Detect which cell encompasses the target text, then output its [X, Y] center coordinate. 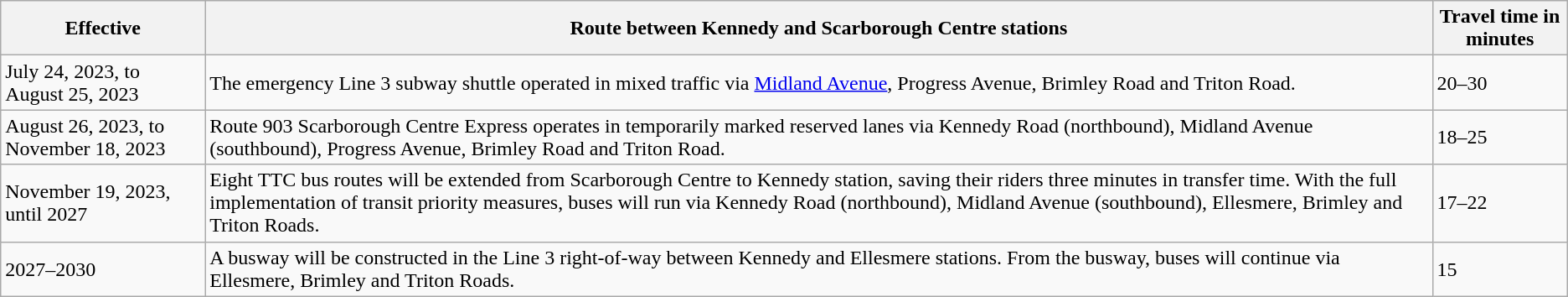
17–22 [1499, 203]
The emergency Line 3 subway shuttle operated in mixed traffic via Midland Avenue, Progress Avenue, Brimley Road and Triton Road. [819, 82]
November 19, 2023, until 2027 [103, 203]
Effective [103, 29]
20–30 [1499, 82]
15 [1499, 268]
2027–2030 [103, 268]
18–25 [1499, 138]
July 24, 2023, to August 25, 2023 [103, 82]
August 26, 2023, to November 18, 2023 [103, 138]
Route between Kennedy and Scarborough Centre stations [819, 29]
Travel time in minutes [1499, 29]
